Determine the (x, y) coordinate at the center of the cell enclosing the given text.  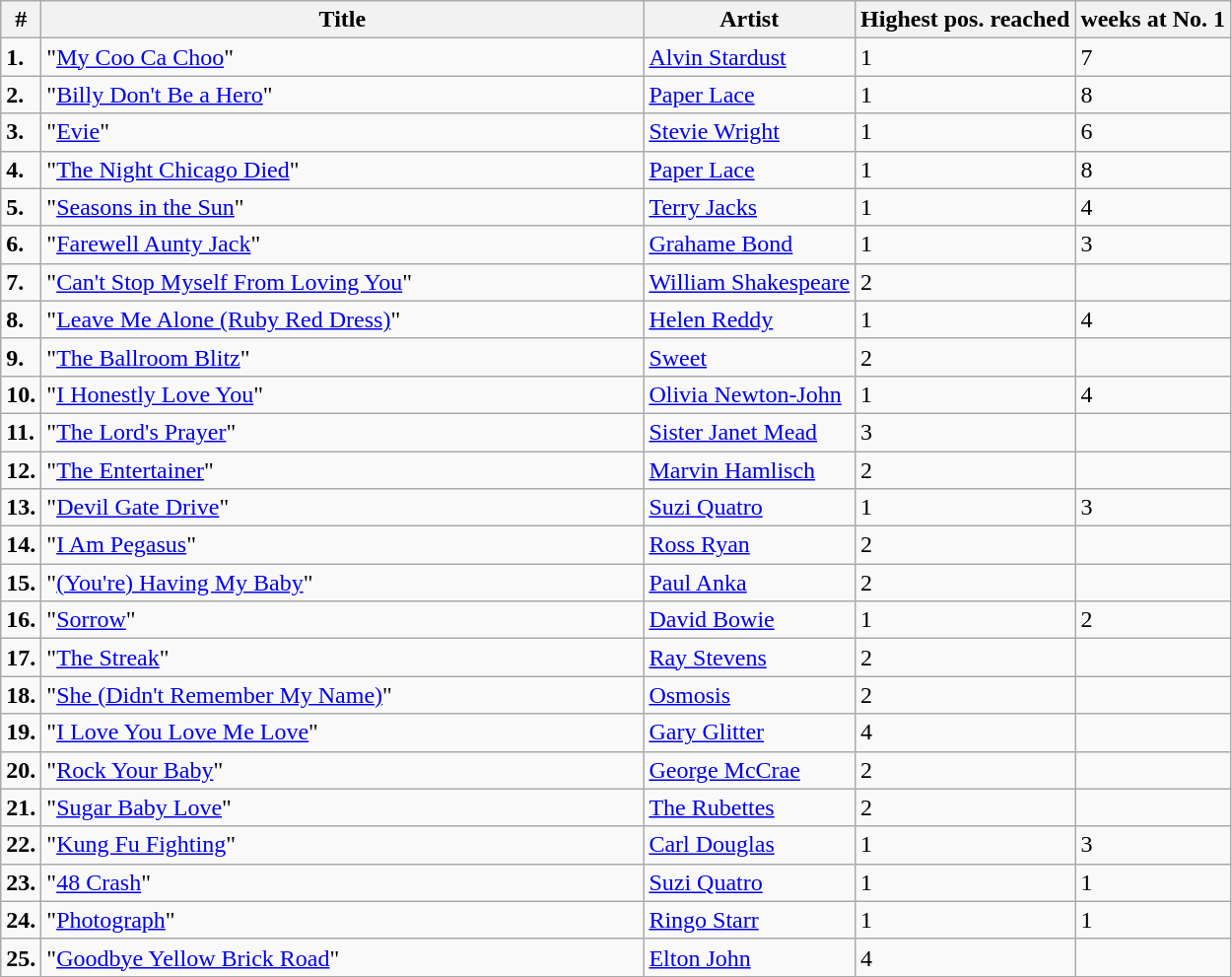
7 (1153, 57)
9. (22, 357)
16. (22, 620)
"Kung Fu Fighting" (343, 845)
David Bowie (749, 620)
11. (22, 432)
2. (22, 95)
# (22, 20)
10. (22, 394)
21. (22, 807)
"The Ballroom Blitz" (343, 357)
Osmosis (749, 695)
Carl Douglas (749, 845)
"I Love You Love Me Love" (343, 733)
Sweet (749, 357)
Elton John (749, 957)
Paul Anka (749, 583)
Olivia Newton-John (749, 394)
20. (22, 770)
19. (22, 733)
18. (22, 695)
The Rubettes (749, 807)
25. (22, 957)
Marvin Hamlisch (749, 470)
23. (22, 882)
17. (22, 658)
George McCrae (749, 770)
"Sugar Baby Love" (343, 807)
"Goodbye Yellow Brick Road" (343, 957)
"Rock Your Baby" (343, 770)
Title (343, 20)
1. (22, 57)
Terry Jacks (749, 207)
Grahame Bond (749, 244)
"Leave Me Alone (Ruby Red Dress)" (343, 319)
"The Night Chicago Died" (343, 170)
"(You're) Having My Baby" (343, 583)
Alvin Stardust (749, 57)
24. (22, 920)
"My Coo Ca Choo" (343, 57)
12. (22, 470)
8. (22, 319)
3. (22, 132)
Helen Reddy (749, 319)
22. (22, 845)
Sister Janet Mead (749, 432)
Gary Glitter (749, 733)
"Can't Stop Myself From Loving You" (343, 282)
weeks at No. 1 (1153, 20)
Highest pos. reached (966, 20)
"The Entertainer" (343, 470)
"The Lord's Prayer" (343, 432)
13. (22, 508)
4. (22, 170)
William Shakespeare (749, 282)
"Seasons in the Sun" (343, 207)
"Billy Don't Be a Hero" (343, 95)
Artist (749, 20)
14. (22, 545)
"I Am Pegasus" (343, 545)
"Devil Gate Drive" (343, 508)
"48 Crash" (343, 882)
15. (22, 583)
"Sorrow" (343, 620)
"She (Didn't Remember My Name)" (343, 695)
"The Streak" (343, 658)
"Photograph" (343, 920)
"Farewell Aunty Jack" (343, 244)
Ray Stevens (749, 658)
6. (22, 244)
7. (22, 282)
6 (1153, 132)
"I Honestly Love You" (343, 394)
"Evie" (343, 132)
Ross Ryan (749, 545)
5. (22, 207)
Ringo Starr (749, 920)
Stevie Wright (749, 132)
